Pinpoint the cell where the given text exists, returning its (X, Y) midpoint coordinate. 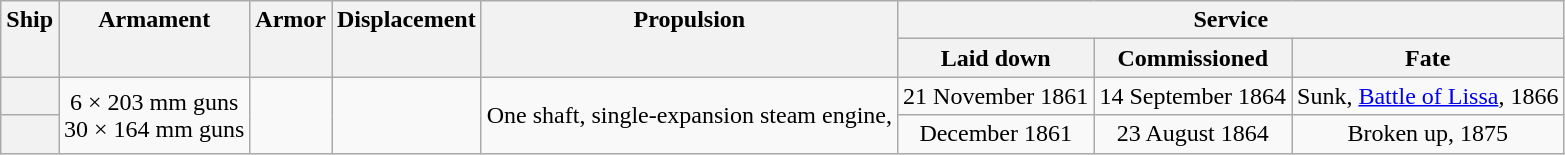
6 × 203 mm guns30 × 164 mm guns (154, 115)
Armament (154, 39)
21 November 1861 (996, 96)
23 August 1864 (1193, 134)
One shaft, single-expansion steam engine, (689, 115)
Laid down (996, 58)
December 1861 (996, 134)
Displacement (407, 39)
Ship (30, 39)
Sunk, Battle of Lissa, 1866 (1428, 96)
Service (1231, 20)
14 September 1864 (1193, 96)
Broken up, 1875 (1428, 134)
Commissioned (1193, 58)
Fate (1428, 58)
Propulsion (689, 39)
Armor (291, 39)
